Find where the given text appears and provide that cell's center as [x, y] coordinate. 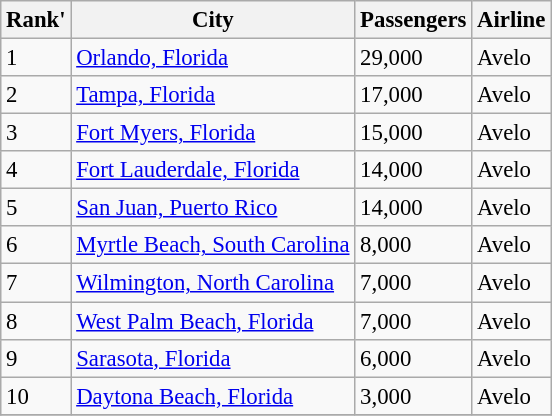
6 [36, 245]
2 [36, 95]
3,000 [414, 396]
29,000 [414, 58]
Passengers [414, 20]
Tampa, Florida [213, 95]
Fort Myers, Florida [213, 133]
4 [36, 170]
1 [36, 58]
17,000 [414, 95]
8,000 [414, 245]
9 [36, 358]
7 [36, 283]
5 [36, 208]
8 [36, 321]
West Palm Beach, Florida [213, 321]
Orlando, Florida [213, 58]
3 [36, 133]
Wilmington, North Carolina [213, 283]
15,000 [414, 133]
Rank' [36, 20]
Fort Lauderdale, Florida [213, 170]
10 [36, 396]
Daytona Beach, Florida [213, 396]
Airline [512, 20]
Sarasota, Florida [213, 358]
6,000 [414, 358]
San Juan, Puerto Rico [213, 208]
Myrtle Beach, South Carolina [213, 245]
City [213, 20]
